Provide the [x, y] coordinate of the cell's center where the given text is located.  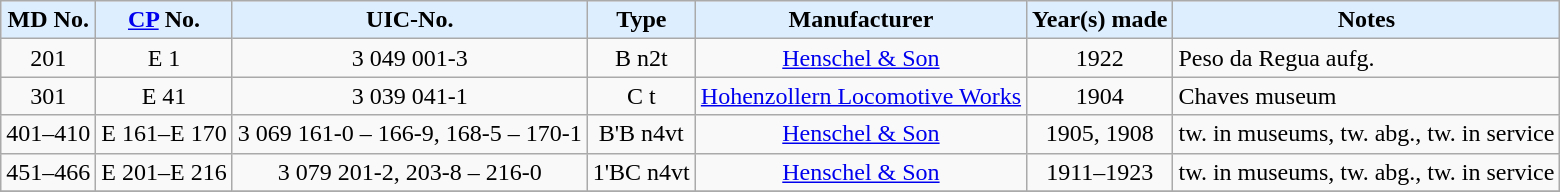
1922 [1100, 58]
MD No. [48, 20]
E 201–E 216 [164, 172]
201 [48, 58]
Year(s) made [1100, 20]
B'B n4vt [641, 134]
Manufacturer [860, 20]
E 161–E 170 [164, 134]
401–410 [48, 134]
E 1 [164, 58]
Chaves museum [1366, 96]
3 049 001-3 [410, 58]
3 069 161-0 – 166-9, 168-5 – 170-1 [410, 134]
Peso da Regua aufg. [1366, 58]
Hohenzollern Locomotive Works [860, 96]
B n2t [641, 58]
3 039 041-1 [410, 96]
3 079 201-2, 203-8 – 216-0 [410, 172]
1911–1923 [1100, 172]
C t [641, 96]
E 41 [164, 96]
451–466 [48, 172]
1'BC n4vt [641, 172]
1904 [1100, 96]
301 [48, 96]
Notes [1366, 20]
CP No. [164, 20]
1905, 1908 [1100, 134]
Type [641, 20]
UIC-No. [410, 20]
